Return the [X, Y] coordinate for the center point of the cell that contains the specified text.  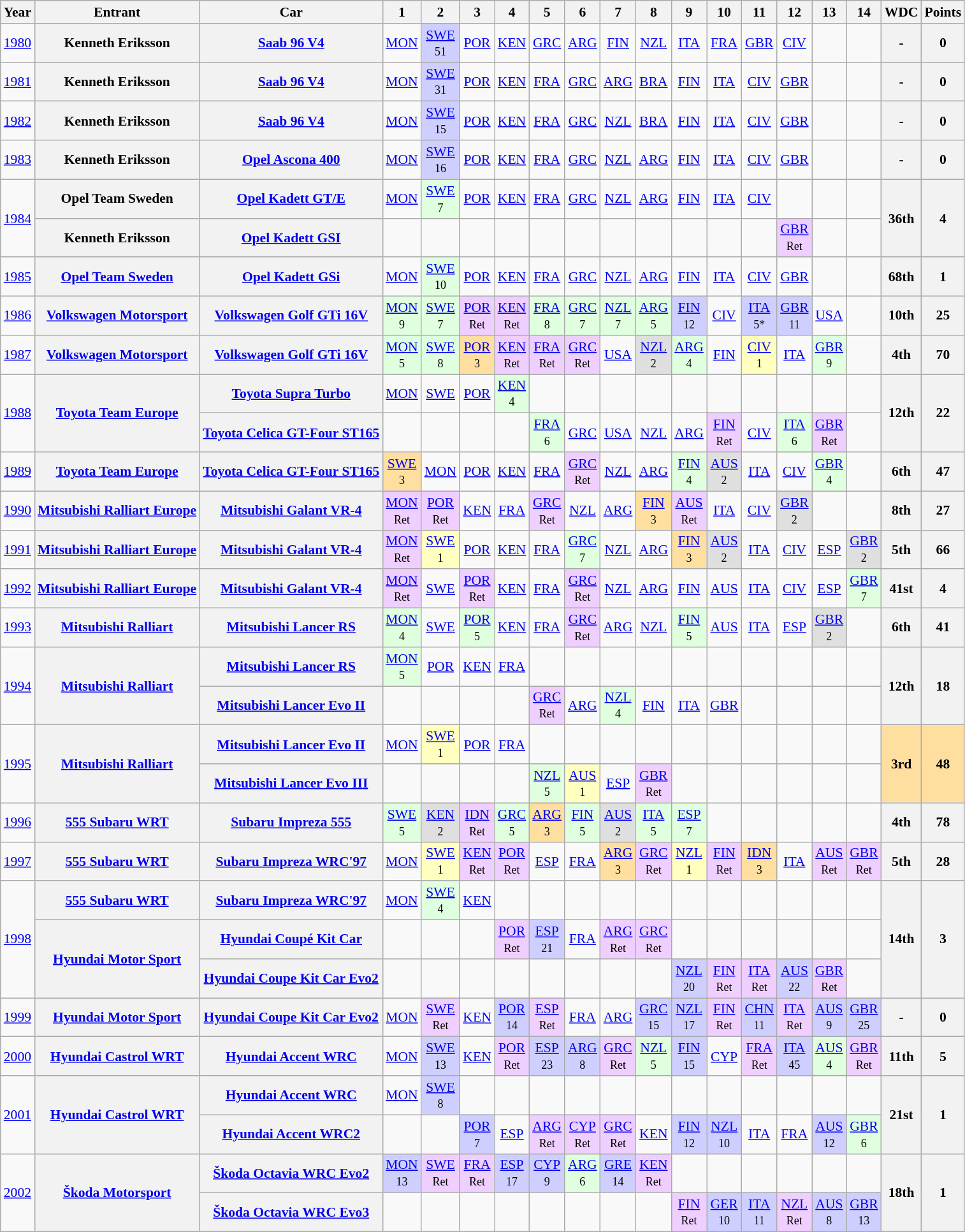
NZL2 [653, 355]
1984 [18, 218]
GBR4 [830, 472]
Points [943, 12]
Subaru Impreza 555 [291, 823]
ITA11 [759, 1213]
1989 [18, 472]
66 [943, 550]
ITA6 [794, 432]
NZL10 [724, 1134]
MON4 [402, 627]
1998 [18, 940]
41st [901, 589]
NZLRet [794, 1213]
CHN11 [759, 1018]
41 [943, 627]
1986 [18, 316]
Toyota Supra Turbo [291, 394]
NZL1 [689, 861]
ESP17 [512, 1173]
Entrant [117, 12]
1999 [18, 1018]
NZL17 [689, 1018]
Year [18, 12]
POR5 [477, 627]
Škoda Octavia WRC Evo2 [291, 1173]
10 [724, 12]
28 [943, 861]
FIN15 [689, 1056]
AUS8 [830, 1213]
SWE15 [441, 121]
ARG5 [653, 316]
Opel Kadett GSI [291, 237]
21st [901, 1115]
Škoda Octavia WRC Evo3 [291, 1213]
GER10 [724, 1213]
GRC15 [653, 1018]
POR7 [477, 1134]
9 [689, 12]
NZL7 [618, 316]
1983 [18, 159]
18th [901, 1192]
13 [830, 12]
FRA6 [547, 432]
NZL20 [689, 978]
1980 [18, 43]
Mitsubishi Lancer Evo III [291, 783]
AUS12 [830, 1134]
CIV1 [759, 355]
48 [943, 764]
14th [901, 940]
AUS1 [583, 783]
SWE3 [402, 472]
AUS9 [830, 1018]
ESP23 [547, 1056]
Opel Kadett GT/E [291, 199]
GRE14 [618, 1173]
ESP21 [547, 940]
1987 [18, 355]
2002 [18, 1192]
ITA5 [653, 823]
1988 [18, 413]
78 [943, 823]
70 [943, 355]
Opel Ascona 400 [291, 159]
1981 [18, 82]
IDNRet [477, 823]
1995 [18, 764]
POR14 [512, 1018]
7 [618, 12]
8th [901, 510]
AUS4 [830, 1056]
CYPRet [583, 1134]
2001 [18, 1115]
1993 [18, 627]
8 [653, 12]
27 [943, 510]
GBR9 [830, 355]
SWE10 [441, 277]
MON9 [402, 316]
SWE31 [441, 82]
GBR11 [794, 316]
1997 [18, 861]
GBR7 [864, 589]
GBR6 [864, 1134]
2 [441, 12]
68th [901, 277]
ARG8 [583, 1056]
SWE5 [402, 823]
36th [901, 218]
WDC [901, 12]
25 [943, 316]
GBR13 [864, 1213]
14 [864, 12]
18 [943, 686]
CYP9 [547, 1173]
KEN4 [512, 394]
6 [583, 12]
ITA5* [759, 316]
3rd [901, 764]
12 [794, 12]
Škoda Motorsport [117, 1192]
1982 [18, 121]
GRC5 [512, 823]
1990 [18, 510]
MON13 [402, 1173]
FIN4 [689, 472]
11th [901, 1056]
CYP [724, 1056]
ITA45 [794, 1056]
IDN3 [759, 861]
SWE4 [441, 900]
POR3 [477, 355]
1996 [18, 823]
NZL4 [618, 705]
Hyundai Accent WRC2 [291, 1134]
22 [943, 413]
ESPRet [547, 1018]
ARG4 [689, 355]
47 [943, 472]
GBR25 [864, 1018]
FRA8 [547, 316]
1994 [18, 686]
SWE13 [441, 1056]
Hyundai Coupé Kit Car [291, 940]
10th [901, 316]
KEN2 [441, 823]
2000 [18, 1056]
ESP7 [689, 823]
Opel Kadett GSi [291, 277]
AUS22 [794, 978]
SWE51 [441, 43]
Car [291, 12]
ARG6 [583, 1173]
SWE16 [441, 159]
1991 [18, 550]
11 [759, 12]
1985 [18, 277]
1992 [18, 589]
